Return the [X, Y] coordinate for the center point of the cell that contains the specified text.  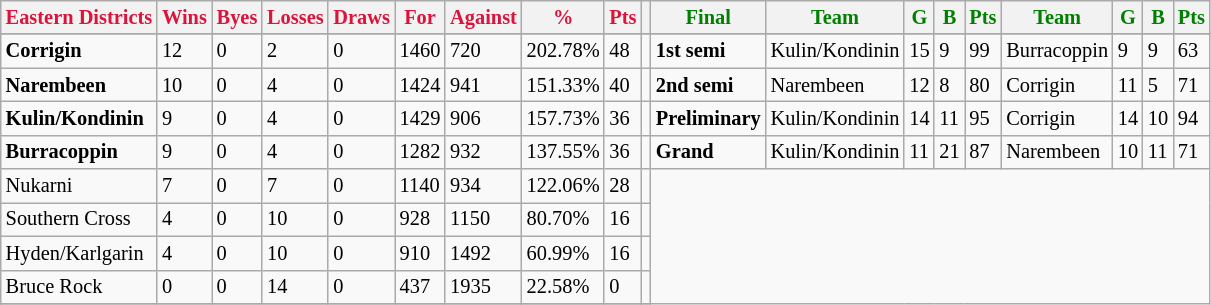
906 [484, 118]
1150 [484, 219]
95 [982, 118]
8 [949, 85]
1429 [420, 118]
157.73% [564, 118]
60.99% [564, 253]
910 [420, 253]
40 [622, 85]
Nukarni [79, 186]
Hyden/Karlgarin [79, 253]
932 [484, 152]
Grand [708, 152]
928 [420, 219]
Losses [295, 17]
Byes [237, 17]
720 [484, 51]
2 [295, 51]
28 [622, 186]
Southern Cross [79, 219]
1282 [420, 152]
2nd semi [708, 85]
1935 [484, 287]
% [564, 17]
1140 [420, 186]
94 [1192, 118]
1424 [420, 85]
1460 [420, 51]
1st semi [708, 51]
48 [622, 51]
80.70% [564, 219]
Draws [361, 17]
122.06% [564, 186]
941 [484, 85]
1492 [484, 253]
80 [982, 85]
22.58% [564, 287]
21 [949, 152]
15 [919, 51]
63 [1192, 51]
For [420, 17]
Against [484, 17]
99 [982, 51]
137.55% [564, 152]
437 [420, 287]
202.78% [564, 51]
87 [982, 152]
Wins [184, 17]
Eastern Districts [79, 17]
5 [1158, 85]
Preliminary [708, 118]
151.33% [564, 85]
Final [708, 17]
Bruce Rock [79, 287]
934 [484, 186]
